Find where the given text appears and provide that cell's center as (X, Y) coordinate. 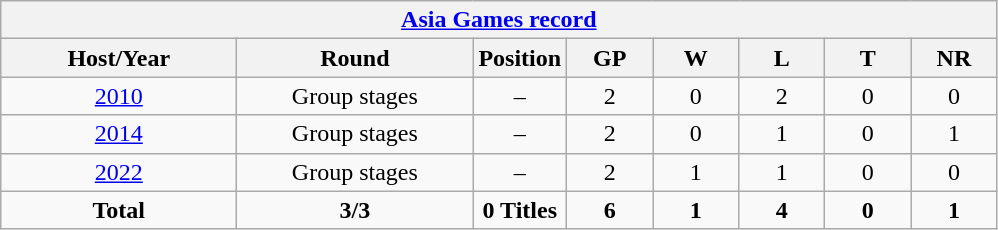
2022 (119, 172)
2014 (119, 134)
6 (610, 210)
L (782, 58)
Total (119, 210)
T (868, 58)
Host/Year (119, 58)
W (696, 58)
Asia Games record (499, 20)
2010 (119, 96)
0 Titles (520, 210)
Round (355, 58)
Position (520, 58)
GP (610, 58)
3/3 (355, 210)
4 (782, 210)
NR (954, 58)
